Pinpoint the cell where the given text exists, returning its [X, Y] midpoint coordinate. 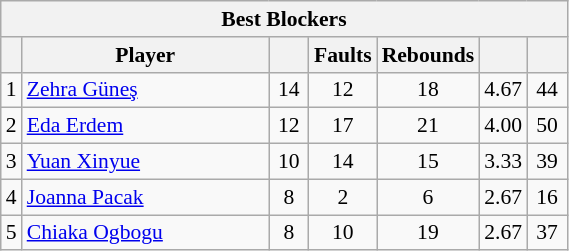
50 [547, 126]
18 [428, 90]
3 [12, 162]
Chiaka Ogbogu [146, 233]
3.33 [503, 162]
17 [343, 126]
6 [428, 197]
Zehra Güneş [146, 90]
21 [428, 126]
44 [547, 90]
Rebounds [428, 55]
39 [547, 162]
Player [146, 55]
Yuan Xinyue [146, 162]
4.67 [503, 90]
4 [12, 197]
Faults [343, 55]
37 [547, 233]
Joanna Pacak [146, 197]
4.00 [503, 126]
Eda Erdem [146, 126]
1 [12, 90]
16 [547, 197]
15 [428, 162]
Best Blockers [284, 19]
5 [12, 233]
19 [428, 233]
